Provide the [x, y] coordinate of the cell's center where the given text is located.  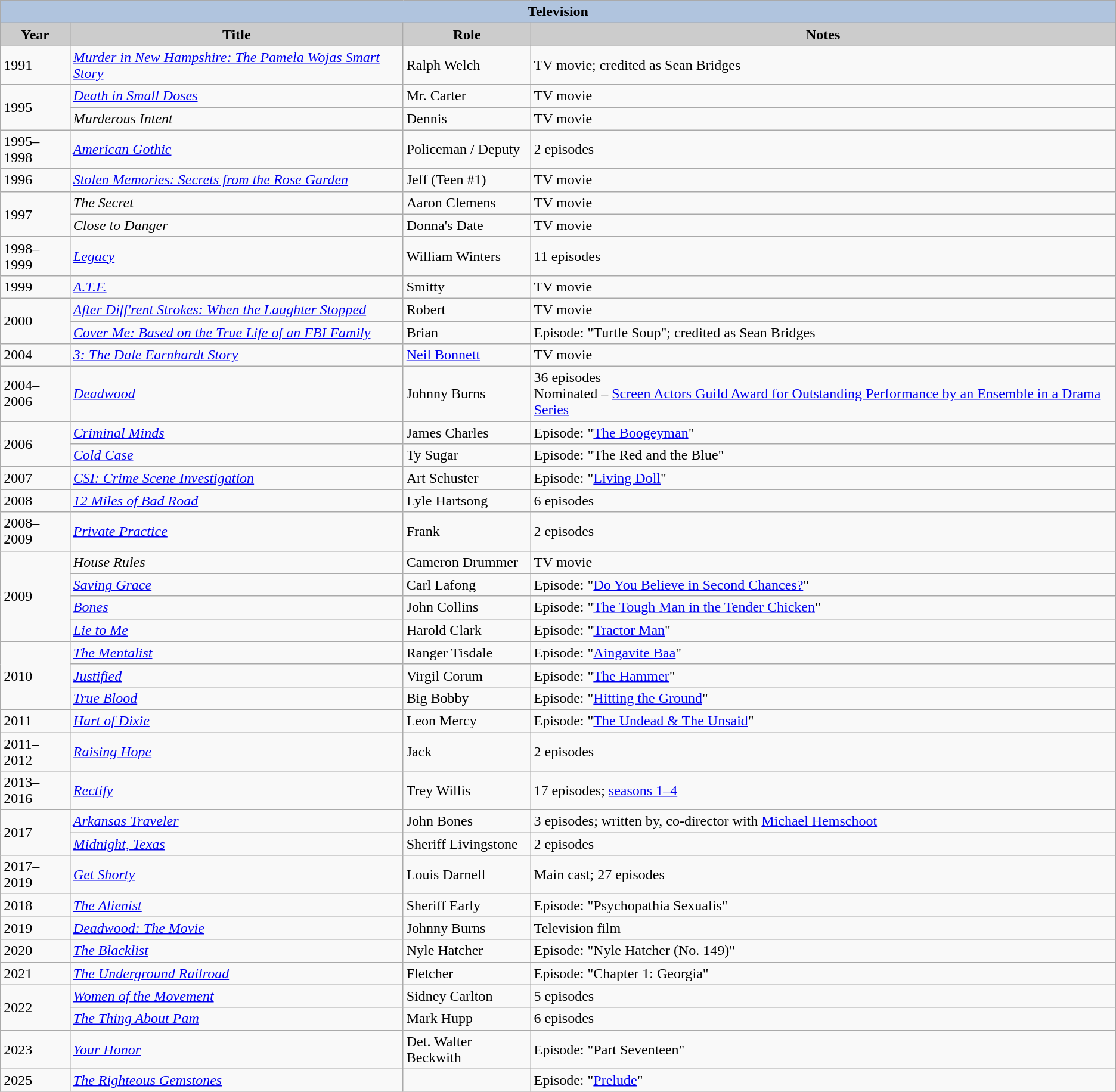
The Alienist [236, 905]
Get Shorty [236, 875]
Episode: "Prelude" [823, 1080]
The Mentalist [236, 653]
1998–1999 [36, 256]
Neil Bonnett [467, 355]
2022 [36, 1007]
Episode: "The Hammer" [823, 675]
Art Schuster [467, 478]
Episode: "The Tough Man in the Tender Chicken" [823, 607]
Episode: "Do You Believe in Second Chances?" [823, 585]
3 episodes; written by, co-director with Michael Hemschoot [823, 821]
Episode: "Aingavite Baa" [823, 653]
Episode: "The Boogeyman" [823, 433]
Murderous Intent [236, 119]
Hart of Dixie [236, 721]
Lie to Me [236, 630]
Smitty [467, 287]
Lyle Hartsong [467, 501]
Raising Hope [236, 751]
2010 [36, 675]
Justified [236, 675]
Episode: "Nyle Hatcher (No. 149)" [823, 951]
Your Honor [236, 1049]
Episode: "Living Doll" [823, 478]
Women of the Movement [236, 996]
Deadwood: The Movie [236, 928]
Main cast; 27 episodes [823, 875]
John Collins [467, 607]
The Righteous Gemstones [236, 1080]
A.T.F. [236, 287]
17 episodes; seasons 1–4 [823, 790]
11 episodes [823, 256]
1996 [36, 180]
TV movie; credited as Sean Bridges [823, 66]
Criminal Minds [236, 433]
American Gothic [236, 149]
2019 [36, 928]
Saving Grace [236, 585]
Episode: "Part Seventeen" [823, 1049]
Death in Small Doses [236, 96]
Frank [467, 532]
Television [558, 12]
James Charles [467, 433]
Bones [236, 607]
Episode: "The Red and the Blue" [823, 455]
1997 [36, 214]
The Secret [236, 203]
2023 [36, 1049]
Aaron Clemens [467, 203]
Episode: "The Undead & The Unsaid" [823, 721]
1991 [36, 66]
Notes [823, 35]
Close to Danger [236, 225]
Cameron Drummer [467, 562]
2007 [36, 478]
Mark Hupp [467, 1019]
Jeff (Teen #1) [467, 180]
Sheriff Livingstone [467, 844]
1999 [36, 287]
Nyle Hatcher [467, 951]
2006 [36, 444]
Policeman / Deputy [467, 149]
Donna's Date [467, 225]
2018 [36, 905]
Episode: "Psychopathia Sexualis" [823, 905]
Dennis [467, 119]
2025 [36, 1080]
2004 [36, 355]
Year [36, 35]
After Diff'rent Strokes: When the Laughter Stopped [236, 309]
Ralph Welch [467, 66]
2008 [36, 501]
Title [236, 35]
Stolen Memories: Secrets from the Rose Garden [236, 180]
The Underground Railroad [236, 973]
Det. Walter Beckwith [467, 1049]
2020 [36, 951]
True Blood [236, 698]
William Winters [467, 256]
CSI: Crime Scene Investigation [236, 478]
Ranger Tisdale [467, 653]
5 episodes [823, 996]
Robert [467, 309]
Ty Sugar [467, 455]
Arkansas Traveler [236, 821]
Private Practice [236, 532]
Brian [467, 332]
Fletcher [467, 973]
Rectify [236, 790]
Murder in New Hampshire: The Pamela Wojas Smart Story [236, 66]
Midnight, Texas [236, 844]
2011–2012 [36, 751]
Television film [823, 928]
Episode: "Hitting the Ground" [823, 698]
The Thing About Pam [236, 1019]
Legacy [236, 256]
2008–2009 [36, 532]
John Bones [467, 821]
Episode: "Chapter 1: Georgia" [823, 973]
Sheriff Early [467, 905]
2000 [36, 321]
Leon Mercy [467, 721]
Virgil Corum [467, 675]
2017–2019 [36, 875]
House Rules [236, 562]
Deadwood [236, 394]
Big Bobby [467, 698]
Role [467, 35]
Mr. Carter [467, 96]
2009 [36, 596]
Cover Me: Based on the True Life of an FBI Family [236, 332]
Episode: "Turtle Soup"; credited as Sean Bridges [823, 332]
2021 [36, 973]
Trey Willis [467, 790]
Harold Clark [467, 630]
Episode: "Tractor Man" [823, 630]
2013–2016 [36, 790]
3: The Dale Earnhardt Story [236, 355]
Cold Case [236, 455]
2011 [36, 721]
Louis Darnell [467, 875]
12 Miles of Bad Road [236, 501]
Jack [467, 751]
36 episodesNominated – Screen Actors Guild Award for Outstanding Performance by an Ensemble in a Drama Series [823, 394]
2004–2006 [36, 394]
1995–1998 [36, 149]
Carl Lafong [467, 585]
2017 [36, 833]
1995 [36, 107]
The Blacklist [236, 951]
Sidney Carlton [467, 996]
